Scan for the cell matching the given text and deliver its [X, Y] coordinate at center. 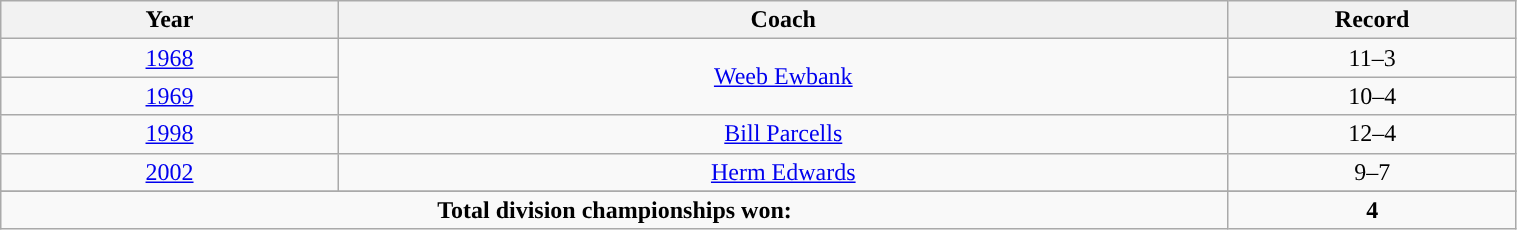
2002 [170, 172]
Herm Edwards [783, 172]
1968 [170, 58]
11–3 [1372, 58]
Record [1372, 20]
12–4 [1372, 134]
1998 [170, 134]
1969 [170, 96]
4 [1372, 210]
Total division championships won: [615, 210]
Year [170, 20]
Coach [783, 20]
10–4 [1372, 96]
Bill Parcells [783, 134]
Weeb Ewbank [783, 77]
9–7 [1372, 172]
